Search for the cell housing the specified text and yield its (X, Y) center coordinate. 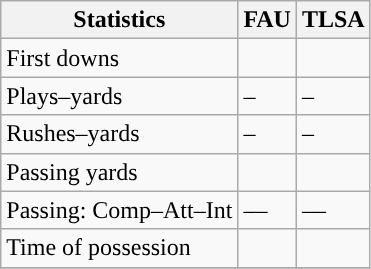
Passing yards (120, 172)
Statistics (120, 20)
Time of possession (120, 248)
Plays–yards (120, 96)
FAU (268, 20)
Rushes–yards (120, 134)
TLSA (333, 20)
Passing: Comp–Att–Int (120, 210)
First downs (120, 58)
